Locate the cell with the specified text and output its (x, y) center coordinate. 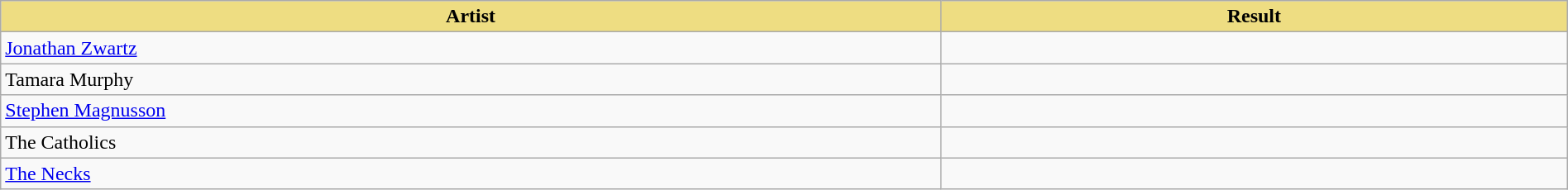
The Necks (471, 173)
Jonathan Zwartz (471, 48)
Stephen Magnusson (471, 111)
Result (1254, 17)
Artist (471, 17)
Tamara Murphy (471, 79)
The Catholics (471, 142)
